Scan for the cell matching the given text and deliver its [x, y] coordinate at center. 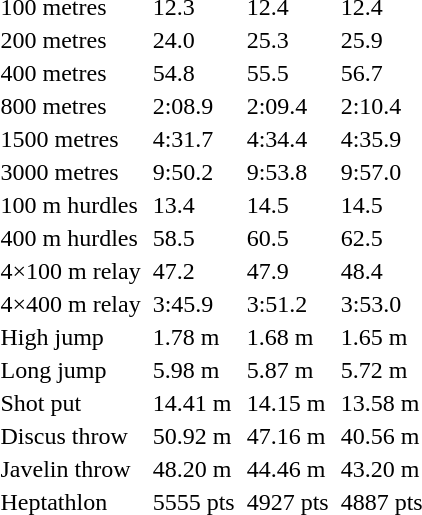
5.87 m [288, 370]
14.15 m [288, 403]
25.3 [288, 40]
5.98 m [194, 370]
1.68 m [288, 337]
1.78 m [194, 337]
44.46 m [288, 469]
2:09.4 [288, 106]
60.5 [288, 238]
54.8 [194, 73]
3:51.2 [288, 304]
9:53.8 [288, 172]
14.41 m [194, 403]
58.5 [194, 238]
24.0 [194, 40]
4:34.4 [288, 139]
14.5 [288, 205]
47.2 [194, 271]
3:45.9 [194, 304]
9:50.2 [194, 172]
47.16 m [288, 436]
4:31.7 [194, 139]
13.4 [194, 205]
2:08.9 [194, 106]
48.20 m [194, 469]
55.5 [288, 73]
47.9 [288, 271]
50.92 m [194, 436]
